Locate the cell with the specified text and output its [X, Y] center coordinate. 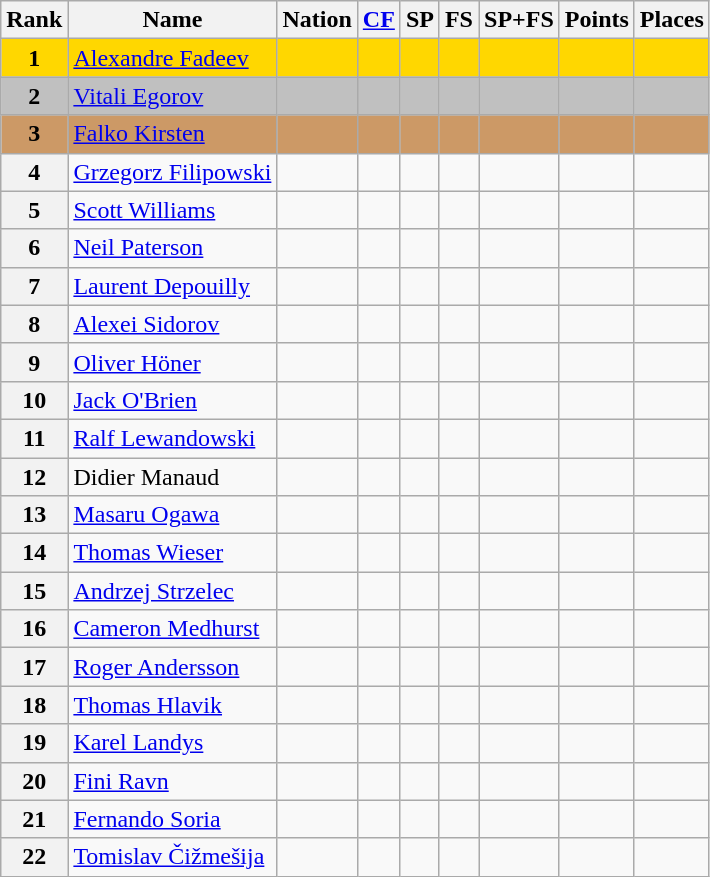
Masaru Ogawa [172, 515]
Roger Andersson [172, 667]
Tomislav Čižmešija [172, 857]
1 [34, 58]
14 [34, 553]
Jack O'Brien [172, 400]
Places [672, 20]
15 [34, 591]
2 [34, 96]
Thomas Hlavik [172, 705]
9 [34, 362]
10 [34, 400]
22 [34, 857]
SP+FS [518, 20]
16 [34, 629]
21 [34, 819]
18 [34, 705]
4 [34, 172]
20 [34, 781]
Scott Williams [172, 210]
Didier Manaud [172, 477]
Ralf Lewandowski [172, 438]
Nation [317, 20]
Name [172, 20]
Cameron Medhurst [172, 629]
12 [34, 477]
Falko Kirsten [172, 134]
Points [596, 20]
Neil Paterson [172, 248]
8 [34, 324]
Laurent Depouilly [172, 286]
FS [458, 20]
Grzegorz Filipowski [172, 172]
Rank [34, 20]
CF [378, 20]
Alexandre Fadeev [172, 58]
Fernando Soria [172, 819]
11 [34, 438]
Karel Landys [172, 743]
13 [34, 515]
Andrzej Strzelec [172, 591]
7 [34, 286]
Oliver Höner [172, 362]
Fini Ravn [172, 781]
SP [420, 20]
Alexei Sidorov [172, 324]
5 [34, 210]
17 [34, 667]
3 [34, 134]
19 [34, 743]
6 [34, 248]
Vitali Egorov [172, 96]
Thomas Wieser [172, 553]
